Return [X, Y] of the center of cell containing provided text 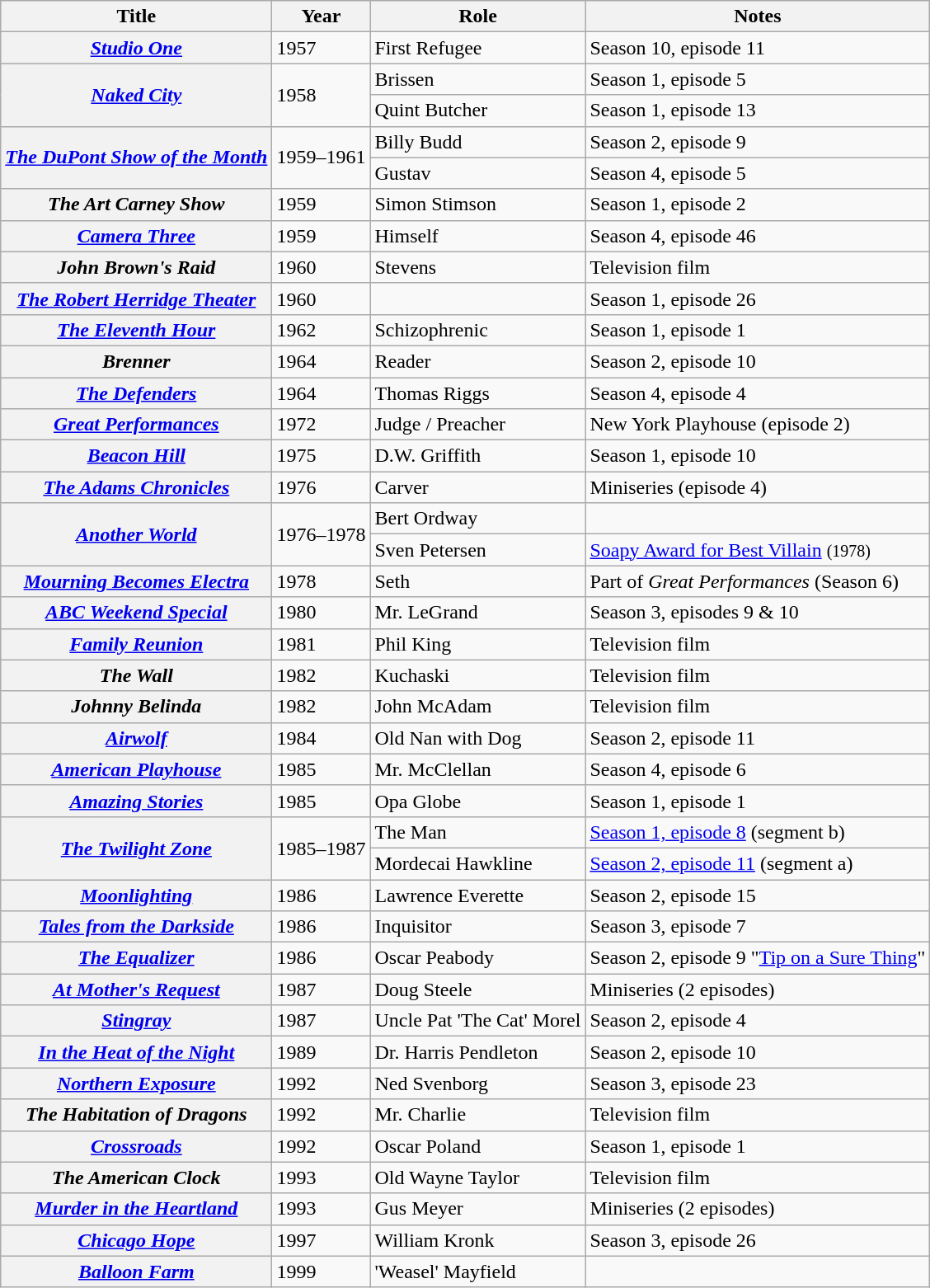
The DuPont Show of the Month [137, 157]
Doug Steele [478, 990]
Studio One [137, 48]
Role [478, 16]
1976 [322, 487]
Judge / Preacher [478, 425]
American Playhouse [137, 769]
Season 1, episode 5 [758, 79]
Brissen [478, 79]
Season 1, episode 8 (segment b) [758, 832]
1962 [322, 330]
The Defenders [137, 393]
Mordecai Hawkline [478, 863]
1981 [322, 644]
In the Heat of the Night [137, 1052]
Johnny Belinda [137, 707]
1957 [322, 48]
Balloon Farm [137, 1272]
Dr. Harris Pendleton [478, 1052]
Opa Globe [478, 801]
Gus Meyer [478, 1209]
1975 [322, 456]
Seth [478, 581]
The Art Carney Show [137, 204]
Ned Svenborg [478, 1084]
Schizophrenic [478, 330]
Tales from the Darkside [137, 927]
Season 2, episode 11 (segment a) [758, 863]
Year [322, 16]
Miniseries (episode 4) [758, 487]
1972 [322, 425]
Season 3, episode 7 [758, 927]
Season 3, episode 26 [758, 1240]
1999 [322, 1272]
Crossroads [137, 1146]
Family Reunion [137, 644]
Season 2, episode 4 [758, 1021]
At Mother's Request [137, 990]
Stingray [137, 1021]
Mr. McClellan [478, 769]
The American Clock [137, 1178]
'Weasel' Mayfield [478, 1272]
ABC Weekend Special [137, 613]
Part of Great Performances (Season 6) [758, 581]
Mourning Becomes Electra [137, 581]
Amazing Stories [137, 801]
Season 4, episode 46 [758, 236]
Mr. LeGrand [478, 613]
Season 10, episode 11 [758, 48]
The Twilight Zone [137, 848]
Season 2, episode 9 "Tip on a Sure Thing" [758, 958]
Inquisitor [478, 927]
Sven Petersen [478, 550]
John Brown's Raid [137, 267]
Naked City [137, 95]
Season 2, episode 15 [758, 895]
Great Performances [137, 425]
Season 3, episodes 9 & 10 [758, 613]
Notes [758, 16]
1980 [322, 613]
Season 1, episode 2 [758, 204]
Season 1, episode 13 [758, 110]
Season 3, episode 23 [758, 1084]
Stevens [478, 267]
1984 [322, 738]
William Kronk [478, 1240]
Reader [478, 361]
The Eleventh Hour [137, 330]
1959–1961 [322, 157]
Thomas Riggs [478, 393]
Carver [478, 487]
1985–1987 [322, 848]
1958 [322, 95]
Gustav [478, 173]
Airwolf [137, 738]
Mr. Charlie [478, 1115]
New York Playhouse (episode 2) [758, 425]
1989 [322, 1052]
Season 4, episode 4 [758, 393]
The Wall [137, 675]
The Equalizer [137, 958]
1997 [322, 1240]
Season 2, episode 9 [758, 142]
Phil King [478, 644]
Chicago Hope [137, 1240]
Season 4, episode 5 [758, 173]
Season 2, episode 11 [758, 738]
Title [137, 16]
Bert Ordway [478, 519]
Old Nan with Dog [478, 738]
Uncle Pat 'The Cat' Morel [478, 1021]
1976–1978 [322, 534]
John McAdam [478, 707]
Oscar Poland [478, 1146]
D.W. Griffith [478, 456]
The Habitation of Dragons [137, 1115]
Brenner [137, 361]
Season 1, episode 10 [758, 456]
The Adams Chronicles [137, 487]
Quint Butcher [478, 110]
Murder in the Heartland [137, 1209]
Season 4, episode 6 [758, 769]
Moonlighting [137, 895]
The Robert Herridge Theater [137, 298]
The Man [478, 832]
Camera Three [137, 236]
Season 1, episode 26 [758, 298]
Billy Budd [478, 142]
Northern Exposure [137, 1084]
Another World [137, 534]
First Refugee [478, 48]
1978 [322, 581]
Oscar Peabody [478, 958]
Simon Stimson [478, 204]
Beacon Hill [137, 456]
Himself [478, 236]
Old Wayne Taylor [478, 1178]
Kuchaski [478, 675]
Lawrence Everette [478, 895]
Soapy Award for Best Villain (1978) [758, 550]
